Determine the (X, Y) coordinate at the center of the cell enclosing the given text.  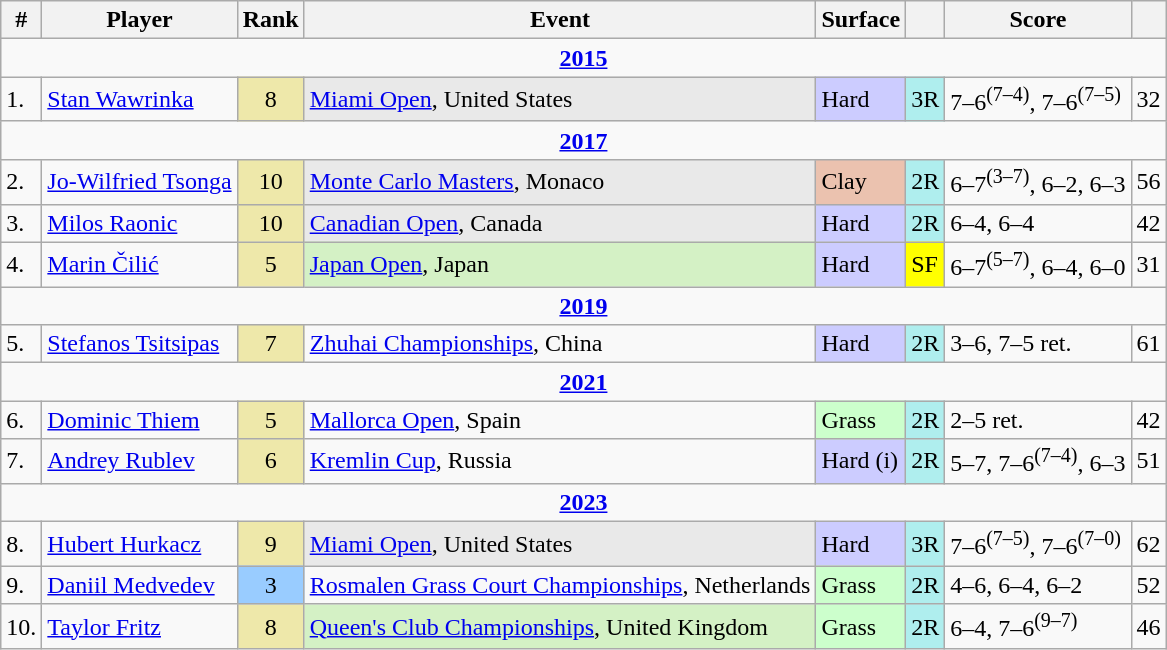
Stefanos Tsitsipas (140, 344)
Zhuhai Championships, China (560, 344)
Monte Carlo Masters, Monaco (560, 182)
Player (140, 20)
2019 (584, 306)
3–6, 7–5 ret. (1038, 344)
Canadian Open, Canada (560, 223)
9. (22, 585)
8. (22, 544)
Daniil Medvedev (140, 585)
3. (22, 223)
4. (22, 264)
1. (22, 100)
2017 (584, 140)
56 (1148, 182)
Score (1038, 20)
Jo-Wilfried Tsonga (140, 182)
6–7(3–7), 6–2, 6–3 (1038, 182)
6 (270, 462)
Event (560, 20)
Milos Raonic (140, 223)
62 (1148, 544)
4–6, 6–4, 6–2 (1038, 585)
2023 (584, 502)
5. (22, 344)
Marin Čilić (140, 264)
Hubert Hurkacz (140, 544)
# (22, 20)
3 (270, 585)
51 (1148, 462)
10. (22, 626)
31 (1148, 264)
Queen's Club Championships, United Kingdom (560, 626)
2–5 ret. (1038, 420)
46 (1148, 626)
Japan Open, Japan (560, 264)
SF (926, 264)
5–7, 7–6(7–4), 6–3 (1038, 462)
Surface (861, 20)
7 (270, 344)
6–7(5–7), 6–4, 6–0 (1038, 264)
Clay (861, 182)
Rank (270, 20)
Rosmalen Grass Court Championships, Netherlands (560, 585)
52 (1148, 585)
7–6(7–5), 7–6(7–0) (1038, 544)
Dominic Thiem (140, 420)
Hard (i) (861, 462)
6. (22, 420)
6–4, 6–4 (1038, 223)
61 (1148, 344)
2015 (584, 58)
Mallorca Open, Spain (560, 420)
9 (270, 544)
6–4, 7–6(9–7) (1038, 626)
2021 (584, 382)
Andrey Rublev (140, 462)
2. (22, 182)
Stan Wawrinka (140, 100)
7–6(7–4), 7–6(7–5) (1038, 100)
Taylor Fritz (140, 626)
Kremlin Cup, Russia (560, 462)
7. (22, 462)
32 (1148, 100)
